Determine the [X, Y] coordinate at the center of the cell enclosing the given text.  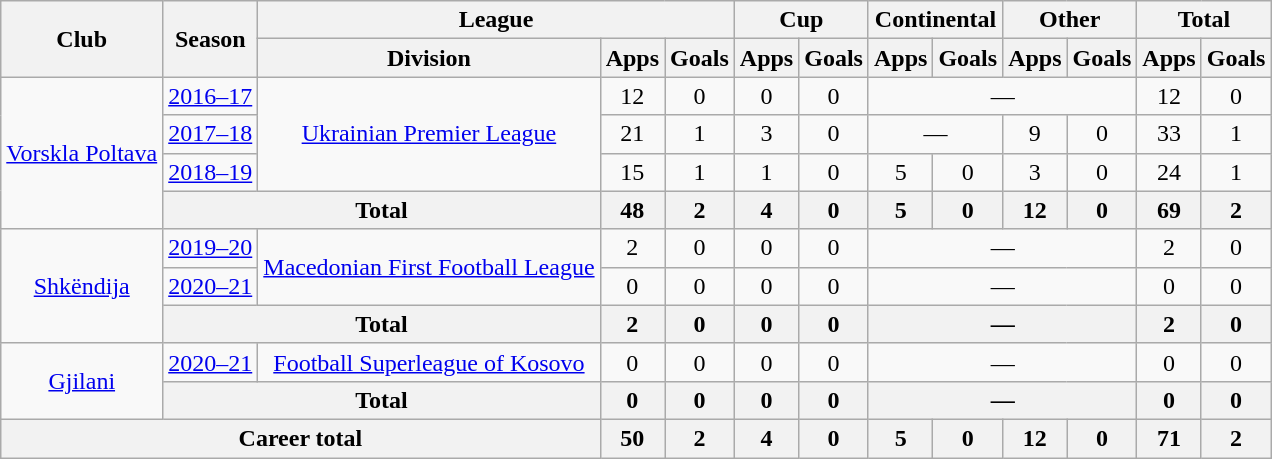
2017–18 [210, 134]
24 [1169, 172]
Career total [300, 438]
15 [632, 172]
League [496, 20]
Football Superleague of Kosovo [429, 362]
2016–17 [210, 96]
Vorskla Poltava [82, 153]
69 [1169, 210]
Season [210, 39]
Shkëndija [82, 286]
48 [632, 210]
Continental [935, 20]
2018–19 [210, 172]
Macedonian First Football League [429, 267]
71 [1169, 438]
Club [82, 39]
Cup [801, 20]
Other [1070, 20]
9 [1035, 134]
2019–20 [210, 248]
21 [632, 134]
Division [429, 58]
Ukrainian Premier League [429, 134]
50 [632, 438]
Gjilani [82, 381]
33 [1169, 134]
